Output the [X, Y] coordinate of the center of the cell containing the given text.  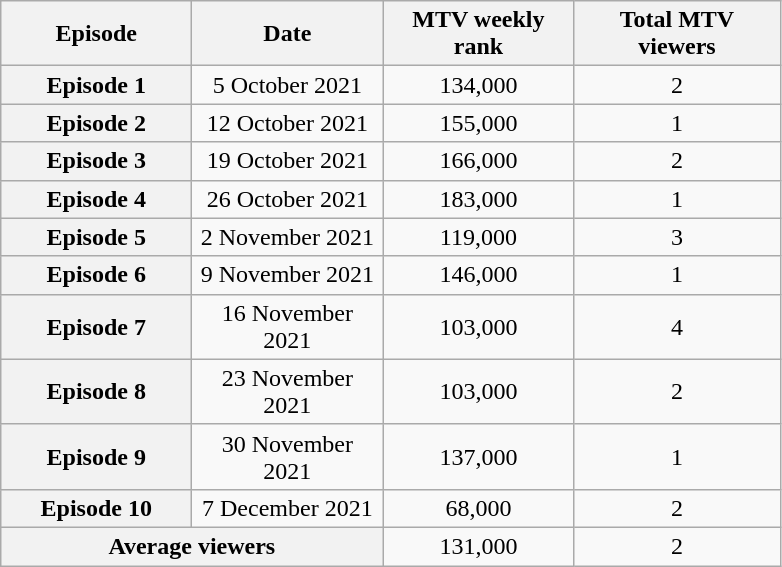
Average viewers [192, 546]
Episode [96, 34]
9 November 2021 [288, 275]
2 November 2021 [288, 237]
146,000 [478, 275]
Date [288, 34]
68,000 [478, 508]
Episode 6 [96, 275]
Total MTV viewers [677, 34]
Episode 4 [96, 199]
Episode 10 [96, 508]
Episode 9 [96, 456]
134,000 [478, 85]
5 October 2021 [288, 85]
26 October 2021 [288, 199]
19 October 2021 [288, 161]
166,000 [478, 161]
Episode 7 [96, 326]
30 November 2021 [288, 456]
16 November 2021 [288, 326]
155,000 [478, 123]
Episode 5 [96, 237]
MTV weekly rank [478, 34]
Episode 1 [96, 85]
137,000 [478, 456]
Episode 8 [96, 392]
4 [677, 326]
183,000 [478, 199]
119,000 [478, 237]
Episode 3 [96, 161]
3 [677, 237]
131,000 [478, 546]
12 October 2021 [288, 123]
7 December 2021 [288, 508]
23 November 2021 [288, 392]
Episode 2 [96, 123]
